Pinpoint the cell where the given text exists, returning its (x, y) midpoint coordinate. 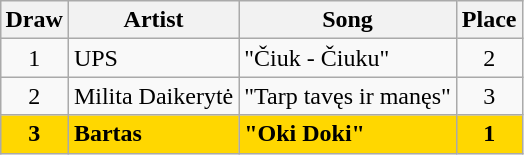
"Tarp tavęs ir manęs" (348, 96)
Draw (34, 20)
Artist (153, 20)
Place (489, 20)
Song (348, 20)
Milita Daikerytė (153, 96)
"Oki Doki" (348, 134)
Bartas (153, 134)
UPS (153, 58)
"Čiuk - Čiuku" (348, 58)
